Pinpoint the cell where the given text exists, returning its [x, y] midpoint coordinate. 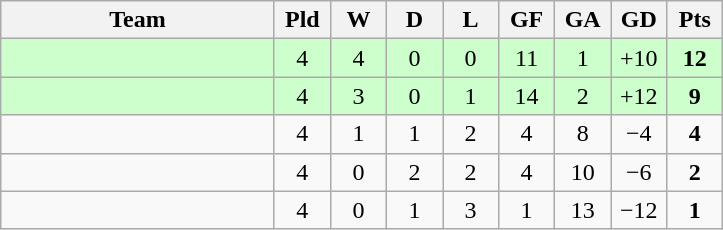
+12 [639, 96]
−6 [639, 172]
11 [527, 58]
−4 [639, 134]
Pts [695, 20]
Team [138, 20]
Pld [302, 20]
14 [527, 96]
13 [583, 210]
GD [639, 20]
+10 [639, 58]
9 [695, 96]
D [414, 20]
12 [695, 58]
GF [527, 20]
W [358, 20]
GA [583, 20]
−12 [639, 210]
L [470, 20]
8 [583, 134]
10 [583, 172]
